Identify which cell holds the provided text, then report its (X, Y) central coordinate. 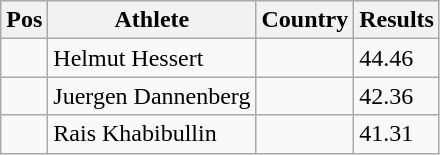
41.31 (397, 134)
Helmut Hessert (152, 58)
Country (305, 20)
Athlete (152, 20)
44.46 (397, 58)
Pos (24, 20)
Juergen Dannenberg (152, 96)
Rais Khabibullin (152, 134)
42.36 (397, 96)
Results (397, 20)
